Determine the [x, y] coordinate at the center of the cell enclosing the given text.  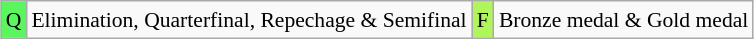
Elimination, Quarterfinal, Repechage & Semifinal [248, 20]
Bronze medal & Gold medal [624, 20]
F [483, 20]
Q [14, 20]
